Output the [X, Y] coordinate of the center of the cell containing the given text.  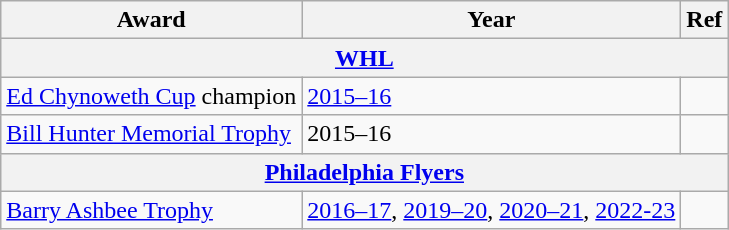
Ed Chynoweth Cup champion [152, 96]
Ref [704, 20]
Award [152, 20]
Bill Hunter Memorial Trophy [152, 134]
Year [492, 20]
2016–17, 2019–20, 2020–21, 2022-23 [492, 210]
WHL [364, 58]
Barry Ashbee Trophy [152, 210]
Philadelphia Flyers [364, 172]
